Determine the (x, y) coordinate at the center of the cell enclosing the given text.  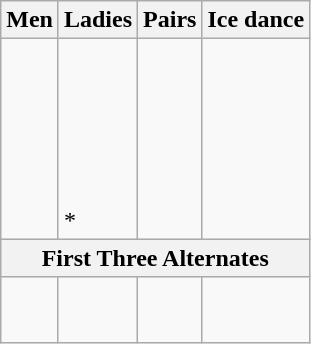
Pairs (170, 20)
First Three Alternates (156, 258)
* (98, 139)
Ice dance (256, 20)
Ladies (98, 20)
Men (30, 20)
